Locate the cell with the specified text and output its (X, Y) center coordinate. 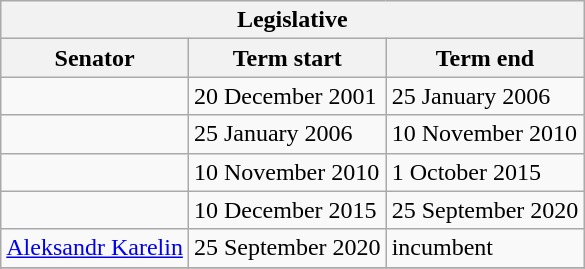
10 December 2015 (287, 210)
1 October 2015 (485, 172)
20 December 2001 (287, 96)
Aleksandr Karelin (95, 248)
Term start (287, 58)
Term end (485, 58)
Senator (95, 58)
incumbent (485, 248)
Legislative (292, 20)
